For the text-containing cell, return its midpoint in (x, y) coordinate format. 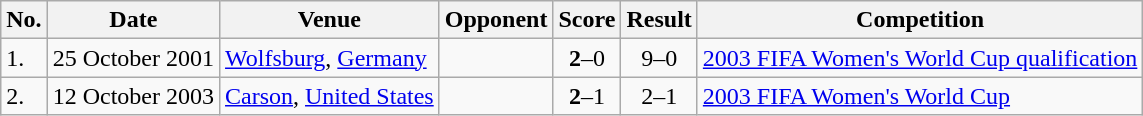
Carson, United States (330, 96)
Venue (330, 20)
2003 FIFA Women's World Cup (920, 96)
25 October 2001 (133, 58)
1. (24, 58)
2. (24, 96)
Wolfsburg, Germany (330, 58)
Result (659, 20)
Score (587, 20)
2–0 (587, 58)
2003 FIFA Women's World Cup qualification (920, 58)
Opponent (496, 20)
Date (133, 20)
9–0 (659, 58)
Competition (920, 20)
12 October 2003 (133, 96)
No. (24, 20)
